Identify which cell holds the provided text, then report its (X, Y) central coordinate. 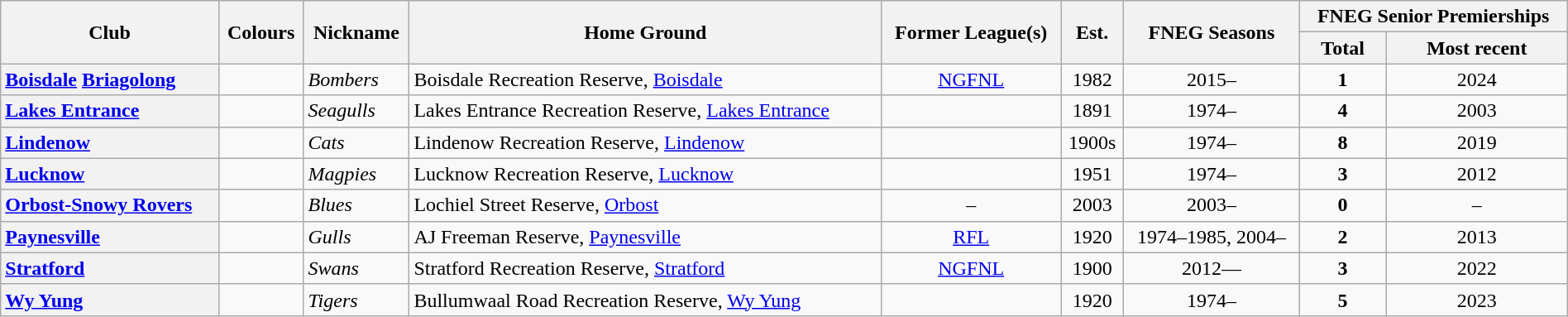
0 (1343, 205)
Former League(s) (971, 32)
AJ Freeman Reserve, Paynesville (645, 237)
1900 (1092, 268)
Tigers (356, 300)
Lakes Entrance Recreation Reserve, Lakes Entrance (645, 111)
Bullumwaal Road Recreation Reserve, Wy Yung (645, 300)
Boisdale Recreation Reserve, Boisdale (645, 79)
2015– (1212, 79)
RFL (971, 237)
2023 (1477, 300)
5 (1343, 300)
Lucknow Recreation Reserve, Lucknow (645, 174)
Blues (356, 205)
FNEG Seasons (1212, 32)
2012 (1477, 174)
Nickname (356, 32)
Lakes Entrance (110, 111)
8 (1343, 142)
Colours (261, 32)
2022 (1477, 268)
Lindenow Recreation Reserve, Lindenow (645, 142)
Stratford (110, 268)
2012— (1212, 268)
2013 (1477, 237)
Magpies (356, 174)
1974–1985, 2004– (1212, 237)
FNEG Senior Premierships (1433, 17)
1900s (1092, 142)
2024 (1477, 79)
Orbost-Snowy Rovers (110, 205)
Stratford Recreation Reserve, Stratford (645, 268)
Bombers (356, 79)
Wy Yung (110, 300)
2019 (1477, 142)
1951 (1092, 174)
Home Ground (645, 32)
Cats (356, 142)
Seagulls (356, 111)
Paynesville (110, 237)
Lucknow (110, 174)
Lindenow (110, 142)
1 (1343, 79)
1982 (1092, 79)
Total (1343, 48)
Club (110, 32)
Most recent (1477, 48)
Gulls (356, 237)
1891 (1092, 111)
4 (1343, 111)
2 (1343, 237)
Boisdale Briagolong (110, 79)
Est. (1092, 32)
Swans (356, 268)
Lochiel Street Reserve, Orbost (645, 205)
2003– (1212, 205)
